Extract the (x, y) coordinate from the center of the cell holding the provided text.  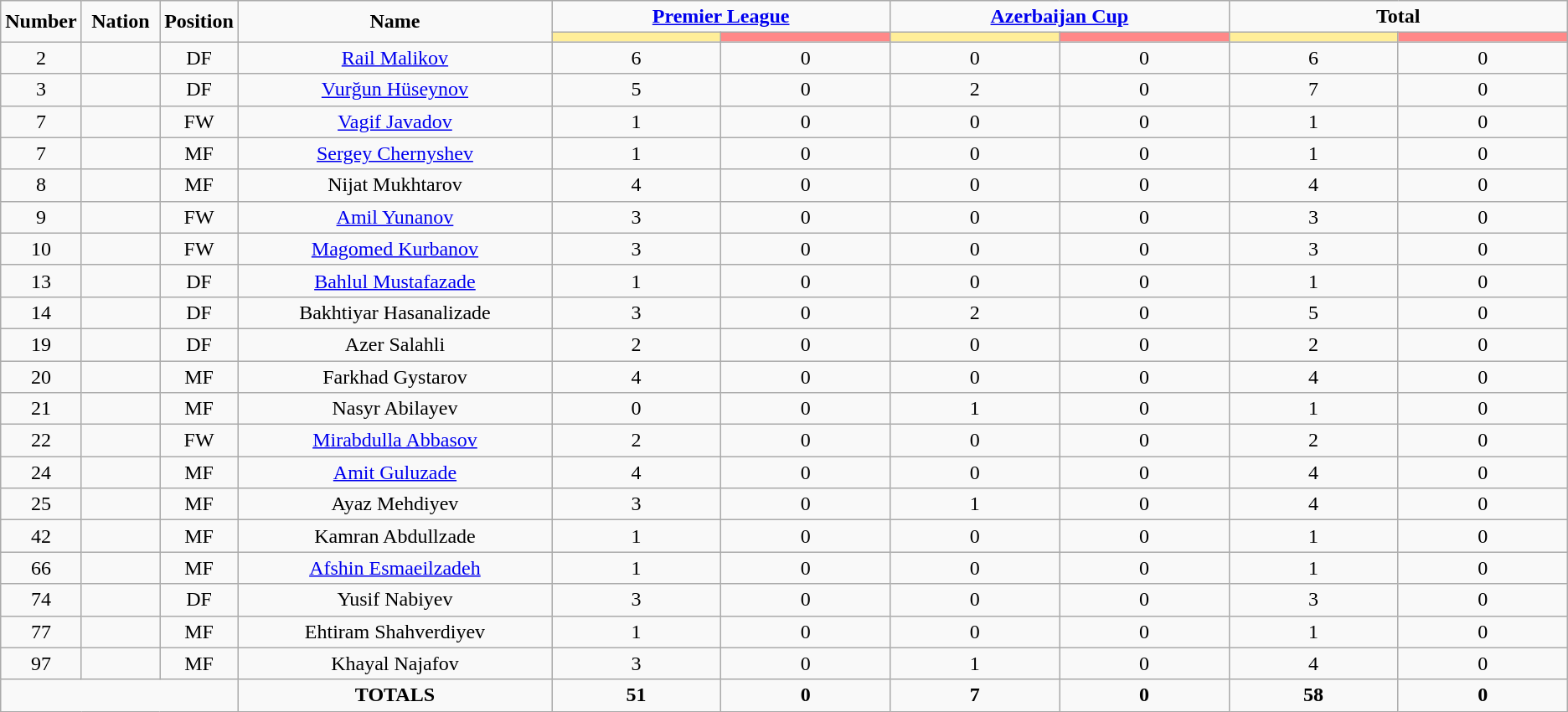
77 (41, 632)
13 (41, 281)
Name (395, 22)
22 (41, 441)
Kamran Abdullzade (395, 536)
Position (199, 22)
Ehtiram Shahverdiyev (395, 632)
8 (41, 185)
Ayaz Mehdiyev (395, 504)
Nasyr Abilayev (395, 409)
Rail Malikov (395, 58)
Premier League (720, 17)
Azer Salahli (395, 344)
TOTALS (395, 695)
Sergey Chernyshev (395, 153)
Nijat Mukhtarov (395, 185)
9 (41, 217)
42 (41, 536)
Magomed Kurbanov (395, 249)
51 (636, 695)
97 (41, 663)
Number (41, 22)
Bahlul Mustafazade (395, 281)
74 (41, 600)
Mirabdulla Abbasov (395, 441)
14 (41, 312)
Khayal Najafov (395, 663)
21 (41, 409)
20 (41, 376)
Nation (121, 22)
25 (41, 504)
Amit Guluzade (395, 472)
10 (41, 249)
Afshin Esmaeilzadeh (395, 568)
Farkhad Gystarov (395, 376)
58 (1313, 695)
Vagif Javadov (395, 121)
Bakhtiyar Hasanalizade (395, 312)
66 (41, 568)
24 (41, 472)
Amil Yunanov (395, 217)
Yusif Nabiyev (395, 600)
19 (41, 344)
Total (1398, 17)
Vurğun Hüseynov (395, 90)
Azerbaijan Cup (1060, 17)
